Search for the cell housing the specified text and yield its [X, Y] center coordinate. 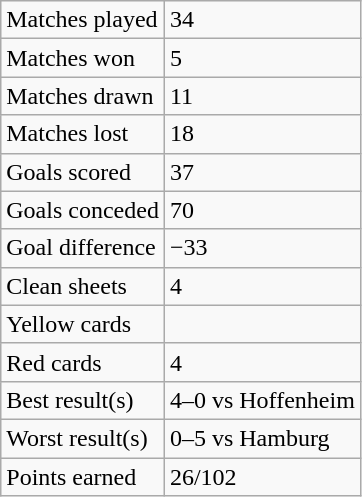
Goal difference [83, 248]
4–0 vs Hoffenheim [262, 400]
Yellow cards [83, 324]
70 [262, 210]
Matches lost [83, 134]
Goals conceded [83, 210]
Worst result(s) [83, 438]
Best result(s) [83, 400]
26/102 [262, 477]
Matches won [83, 58]
34 [262, 20]
−33 [262, 248]
Clean sheets [83, 286]
0–5 vs Hamburg [262, 438]
Matches drawn [83, 96]
37 [262, 172]
Goals scored [83, 172]
Points earned [83, 477]
18 [262, 134]
Matches played [83, 20]
5 [262, 58]
11 [262, 96]
Red cards [83, 362]
